Pinpoint the cell where the given text exists, returning its [X, Y] midpoint coordinate. 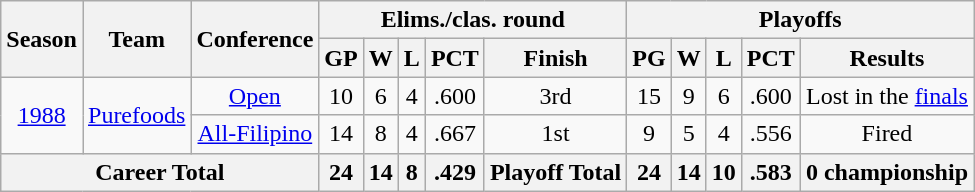
.556 [770, 134]
Fired [886, 134]
GP [341, 58]
PG [649, 58]
Career Total [160, 172]
Lost in the finals [886, 96]
Season [42, 39]
Purefoods [136, 115]
Results [886, 58]
.429 [454, 172]
.667 [454, 134]
1st [555, 134]
1988 [42, 115]
0 championship [886, 172]
Playoff Total [555, 172]
Conference [255, 39]
Team [136, 39]
Open [255, 96]
5 [688, 134]
15 [649, 96]
Finish [555, 58]
Elims./clas. round [473, 20]
3rd [555, 96]
All-Filipino [255, 134]
.583 [770, 172]
Playoffs [800, 20]
